Provide the (X, Y) coordinate of the cell's center where the given text is located.  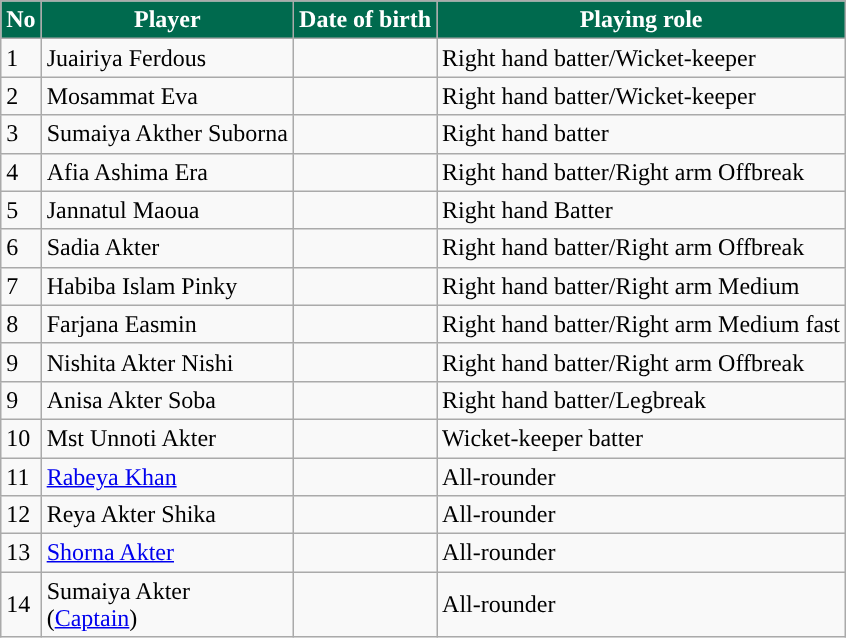
6 (21, 248)
5 (21, 210)
Farjana Easmin (167, 324)
14 (21, 604)
Mosammat Eva (167, 96)
Afia Ashima Era (167, 172)
2 (21, 96)
Date of birth (366, 20)
4 (21, 172)
Playing role (642, 20)
10 (21, 438)
No (21, 20)
Rabeya Khan (167, 477)
Reya Akter Shika (167, 515)
Shorna Akter (167, 553)
Jannatul Maoua (167, 210)
Sumaiya Akther Suborna (167, 134)
12 (21, 515)
Mst Unnoti Akter (167, 438)
Player (167, 20)
Wicket-keeper batter (642, 438)
Right hand batter/Right arm Medium fast (642, 324)
8 (21, 324)
Right hand Batter (642, 210)
Nishita Akter Nishi (167, 362)
7 (21, 286)
Anisa Akter Soba (167, 400)
Habiba Islam Pinky (167, 286)
1 (21, 58)
3 (21, 134)
Sumaiya Akter(Captain) (167, 604)
Sadia Akter (167, 248)
13 (21, 553)
Juairiya Ferdous (167, 58)
Right hand batter/Legbreak (642, 400)
11 (21, 477)
Right hand batter/Right arm Medium (642, 286)
Right hand batter (642, 134)
